Detect which cell encompasses the target text, then output its (x, y) center coordinate. 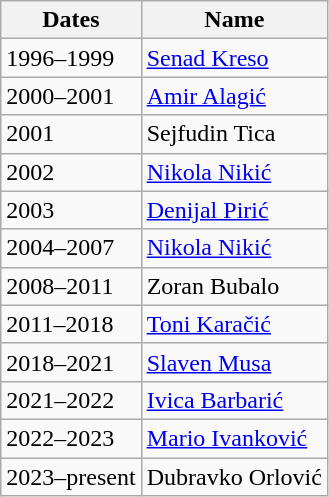
2004–2007 (71, 248)
2002 (71, 172)
2022–2023 (71, 438)
2001 (71, 134)
Amir Alagić (234, 96)
Zoran Bubalo (234, 286)
2021–2022 (71, 400)
Senad Kreso (234, 58)
Name (234, 20)
2000–2001 (71, 96)
2008–2011 (71, 286)
Slaven Musa (234, 362)
2018–2021 (71, 362)
Denijal Pirić (234, 210)
1996–1999 (71, 58)
2003 (71, 210)
Dates (71, 20)
2011–2018 (71, 324)
Ivica Barbarić (234, 400)
Sejfudin Tica (234, 134)
Toni Karačić (234, 324)
2023–present (71, 477)
Dubravko Orlović (234, 477)
Mario Ivanković (234, 438)
